Provide the (x, y) coordinate of the cell's center where the given text is located.  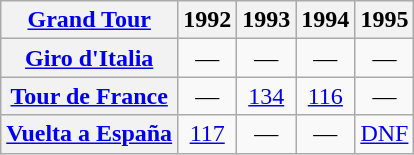
1992 (208, 20)
1993 (266, 20)
117 (208, 134)
Grand Tour (90, 20)
Vuelta a España (90, 134)
116 (326, 96)
Giro d'Italia (90, 58)
134 (266, 96)
DNF (384, 134)
1995 (384, 20)
1994 (326, 20)
Tour de France (90, 96)
